Identify which cell holds the provided text, then report its (X, Y) central coordinate. 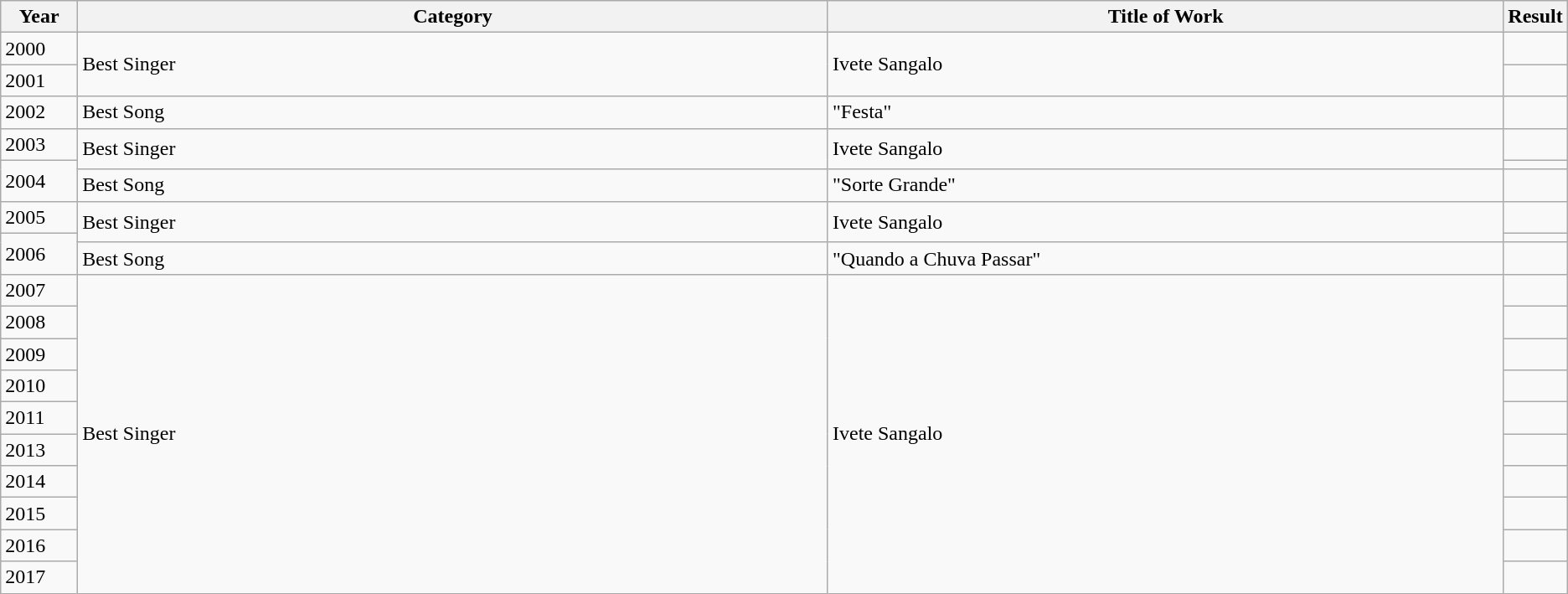
2005 (39, 217)
2015 (39, 514)
2011 (39, 418)
"Quando a Chuva Passar" (1165, 258)
2010 (39, 386)
2003 (39, 144)
Result (1535, 17)
2001 (39, 80)
2004 (39, 181)
2016 (39, 545)
"Sorte Grande" (1165, 185)
2017 (39, 577)
2000 (39, 49)
2002 (39, 112)
2013 (39, 450)
2008 (39, 322)
Category (453, 17)
2014 (39, 482)
"Festa" (1165, 112)
2007 (39, 290)
2006 (39, 253)
2009 (39, 354)
Year (39, 17)
Title of Work (1165, 17)
